Return the [x, y] coordinate for the center point of the cell that contains the specified text.  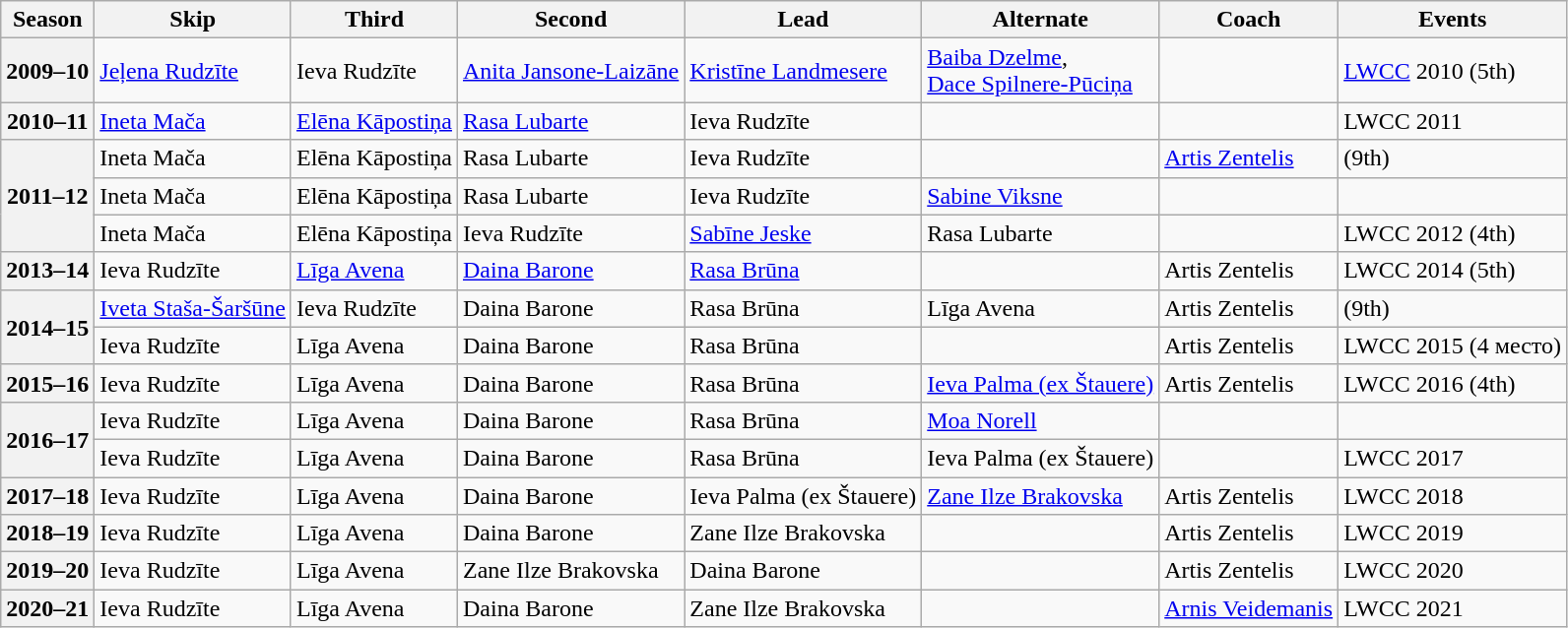
Kristīne Landmesere [804, 71]
2018–19 [47, 534]
Third [374, 20]
Iveta Staša-Šaršūne [193, 308]
Sabine Viksne [1040, 196]
2014–15 [47, 327]
2020–21 [47, 608]
LWCC 2010 (5th) [1453, 71]
Alternate [1040, 20]
Season [47, 20]
LWCC 2011 [1453, 121]
LWCC 2015 (4 место) [1453, 345]
2017–18 [47, 495]
Arnis Veidemanis [1249, 608]
2009–10 [47, 71]
Events [1453, 20]
Sabīne Jeske [804, 233]
LWCC 2014 (5th) [1453, 271]
Anita Jansone-Laizāne [570, 71]
2015–16 [47, 383]
Coach [1249, 20]
LWCC 2017 [1453, 458]
LWCC 2016 (4th) [1453, 383]
Lead [804, 20]
2019–20 [47, 571]
Baiba Dzelme,Dace Spilnere-Pūciņa [1040, 71]
LWCC 2012 (4th) [1453, 233]
2016–17 [47, 439]
2011–12 [47, 196]
LWCC 2021 [1453, 608]
2013–14 [47, 271]
LWCC 2019 [1453, 534]
LWCC 2018 [1453, 495]
Moa Norell [1040, 420]
Skip [193, 20]
Jeļena Rudzīte [193, 71]
2010–11 [47, 121]
Second [570, 20]
LWCC 2020 [1453, 571]
